Find where the given text appears and provide that cell's center as [x, y] coordinate. 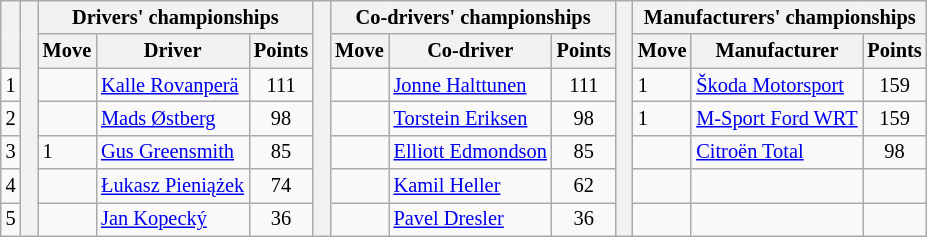
Co-driver [470, 51]
74 [281, 186]
Co-drivers' championships [473, 17]
M-Sport Ford WRT [776, 118]
Manufacturers' championships [780, 17]
4 [11, 186]
Drivers' championships [176, 17]
Elliott Edmondson [470, 152]
5 [11, 219]
3 [11, 152]
Jan Kopecký [172, 219]
Citroën Total [776, 152]
Kalle Rovanperä [172, 85]
Gus Greensmith [172, 152]
Mads Østberg [172, 118]
Driver [172, 51]
Kamil Heller [470, 186]
Škoda Motorsport [776, 85]
Jonne Halttunen [470, 85]
Manufacturer [776, 51]
2 [11, 118]
62 [584, 186]
Pavel Dresler [470, 219]
Torstein Eriksen [470, 118]
Łukasz Pieniążek [172, 186]
